Find where the given text appears and provide that cell's center as (X, Y) coordinate. 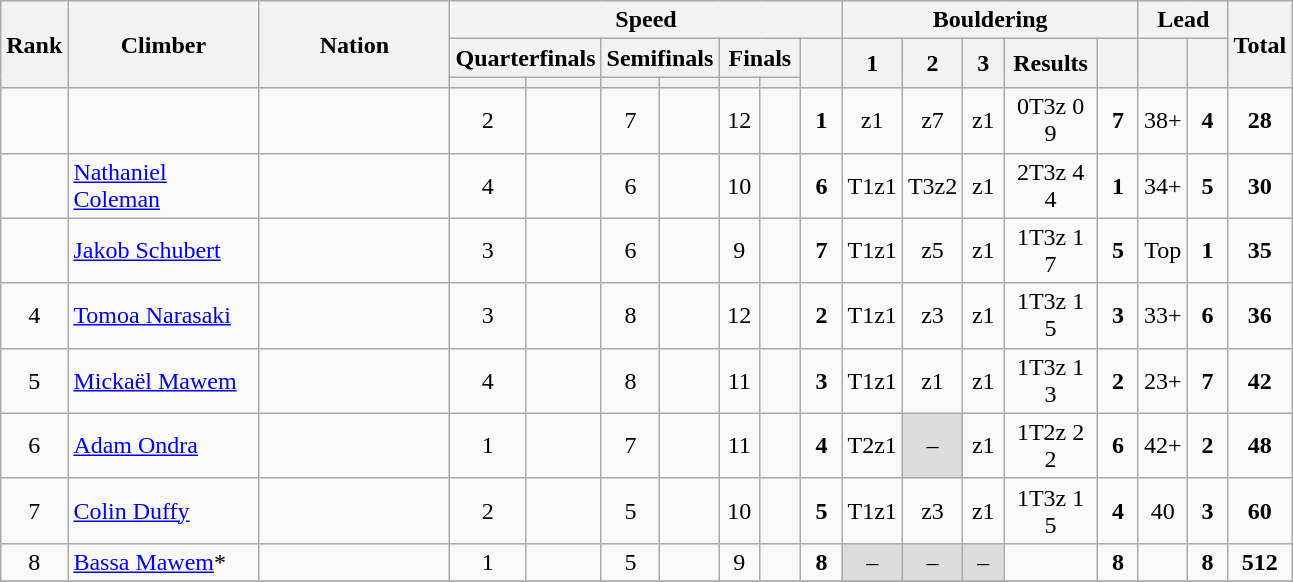
0T3z 0 9 (1051, 120)
512 (1260, 562)
Rank (34, 44)
36 (1260, 316)
Results (1051, 64)
Nathaniel Coleman (164, 186)
Jakob Schubert (164, 250)
Nation (354, 44)
38+ (1162, 120)
Finals (760, 58)
34+ (1162, 186)
1T3z 1 3 (1051, 380)
Bassa Mawem* (164, 562)
42 (1260, 380)
1T2z 2 2 (1051, 446)
Semifinals (660, 58)
2T3z 4 4 (1051, 186)
Adam Ondra (164, 446)
48 (1260, 446)
42+ (1162, 446)
T3z2 (932, 186)
z7 (932, 120)
Climber (164, 44)
Top (1162, 250)
Tomoa Narasaki (164, 316)
40 (1162, 510)
30 (1260, 186)
1T3z 1 7 (1051, 250)
Lead (1183, 20)
T2z1 (872, 446)
Bouldering (990, 20)
35 (1260, 250)
Speed (646, 20)
60 (1260, 510)
28 (1260, 120)
Total (1260, 44)
Colin Duffy (164, 510)
Mickaël Mawem (164, 380)
33+ (1162, 316)
Quarterfinals (526, 58)
23+ (1162, 380)
z5 (932, 250)
